For the text-containing cell, return its midpoint in (x, y) coordinate format. 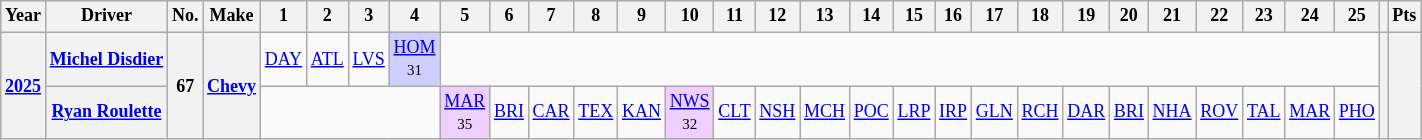
9 (642, 16)
NHA (1172, 113)
CAR (551, 113)
LVS (368, 59)
TEX (596, 113)
ROV (1220, 113)
DAR (1086, 113)
DAY (283, 59)
21 (1172, 16)
CLT (734, 113)
17 (994, 16)
10 (690, 16)
6 (510, 16)
KAN (642, 113)
7 (551, 16)
15 (914, 16)
8 (596, 16)
18 (1040, 16)
5 (465, 16)
LRP (914, 113)
Ryan Roulette (106, 113)
13 (825, 16)
11 (734, 16)
GLN (994, 113)
PHO (1358, 113)
No. (186, 16)
14 (871, 16)
ATL (327, 59)
HOM31 (414, 59)
24 (1310, 16)
MAR35 (465, 113)
Year (24, 16)
MAR (1310, 113)
23 (1264, 16)
Michel Disdier (106, 59)
NWS32 (690, 113)
19 (1086, 16)
4 (414, 16)
3 (368, 16)
22 (1220, 16)
25 (1358, 16)
2025 (24, 86)
POC (871, 113)
NSH (778, 113)
12 (778, 16)
MCH (825, 113)
Pts (1404, 16)
Driver (106, 16)
67 (186, 86)
1 (283, 16)
TAL (1264, 113)
20 (1130, 16)
RCH (1040, 113)
IRP (954, 113)
Chevy (232, 86)
Make (232, 16)
2 (327, 16)
16 (954, 16)
